Capture the cell that displays the provided text and extract its (x, y) central coordinate. 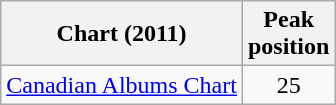
Peakposition (288, 34)
Canadian Albums Chart (122, 85)
25 (288, 85)
Chart (2011) (122, 34)
